Search for the cell housing the specified text and yield its (x, y) center coordinate. 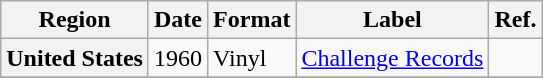
Date (178, 20)
Label (392, 20)
Ref. (516, 20)
Vinyl (252, 58)
United States (75, 58)
1960 (178, 58)
Format (252, 20)
Challenge Records (392, 58)
Region (75, 20)
